Pinpoint the cell where the given text exists, returning its (x, y) midpoint coordinate. 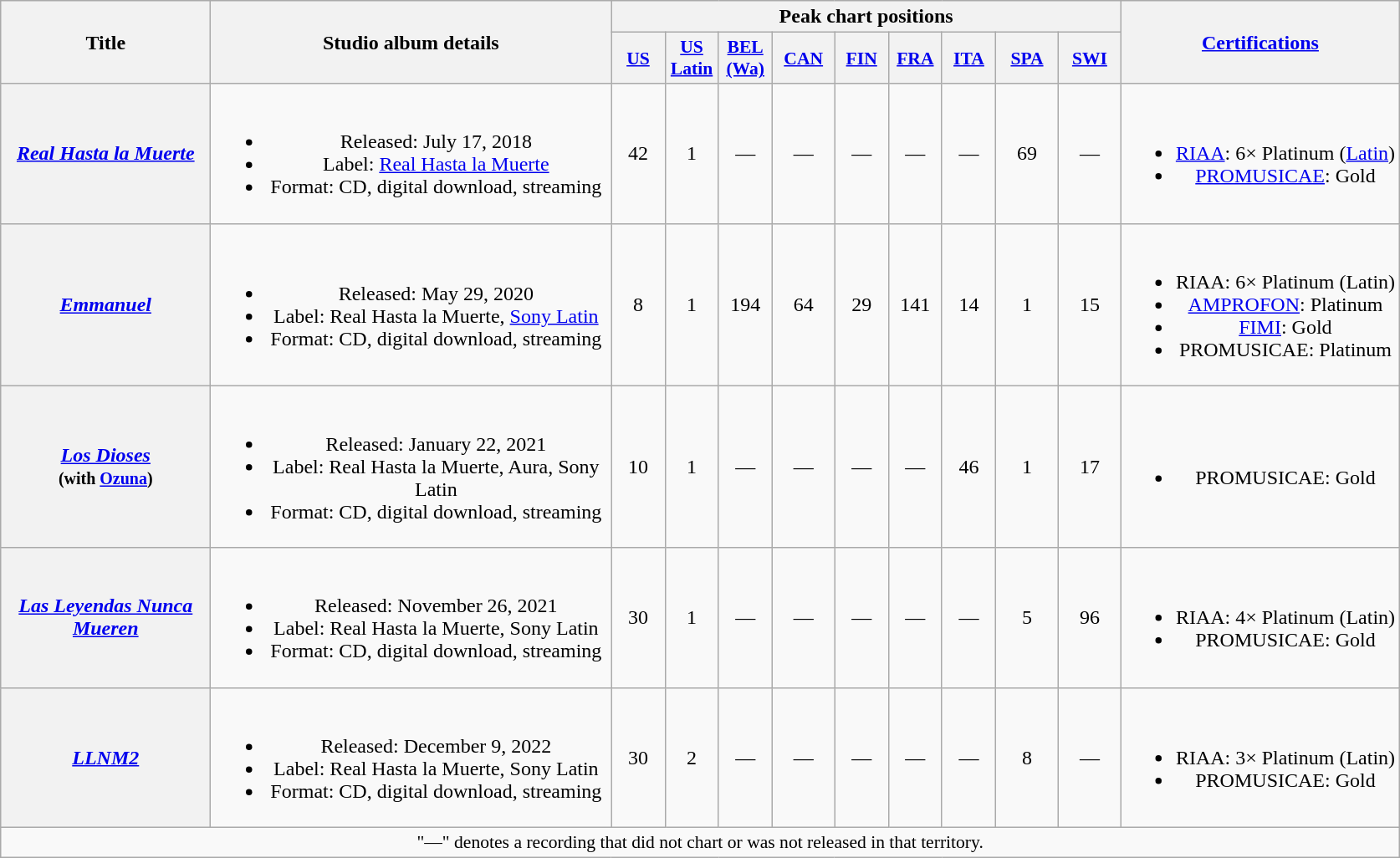
29 (861, 304)
"—" denotes a recording that did not chart or was not released in that territory. (701, 842)
Real Hasta la Muerte (105, 154)
US (638, 59)
69 (1027, 154)
10 (638, 467)
Certifications (1259, 42)
42 (638, 154)
15 (1089, 304)
USLatin (692, 59)
194 (745, 304)
Released: November 26, 2021Label: Real Hasta la Muerte, Sony LatinFormat: CD, digital download, streaming (411, 617)
2 (692, 758)
FIN (861, 59)
Released: December 9, 2022Label: Real Hasta la Muerte, Sony LatinFormat: CD, digital download, streaming (411, 758)
RIAA: 6× Platinum (Latin)PROMUSICAE: Gold (1259, 154)
SPA (1027, 59)
Emmanuel (105, 304)
64 (803, 304)
96 (1089, 617)
Title (105, 42)
Studio album details (411, 42)
Las Leyendas Nunca Mueren (105, 617)
5 (1027, 617)
RIAA: 6× Platinum (Latin)AMPROFON: PlatinumFIMI: GoldPROMUSICAE: Platinum (1259, 304)
17 (1089, 467)
46 (968, 467)
ITA (968, 59)
RIAA: 4× Platinum (Latin)PROMUSICAE: Gold (1259, 617)
FRA (915, 59)
SWI (1089, 59)
141 (915, 304)
14 (968, 304)
CAN (803, 59)
BEL(Wa) (745, 59)
Released: May 29, 2020Label: Real Hasta la Muerte, Sony LatinFormat: CD, digital download, streaming (411, 304)
Peak chart positions (866, 17)
LLNM2 (105, 758)
Released: July 17, 2018Label: Real Hasta la MuerteFormat: CD, digital download, streaming (411, 154)
Released: January 22, 2021Label: Real Hasta la Muerte, Aura, Sony LatinFormat: CD, digital download, streaming (411, 467)
RIAA: 3× Platinum (Latin)PROMUSICAE: Gold (1259, 758)
Los Dioses(with Ozuna) (105, 467)
PROMUSICAE: Gold (1259, 467)
